Return the (X, Y) coordinate for the center point of the cell that contains the specified text.  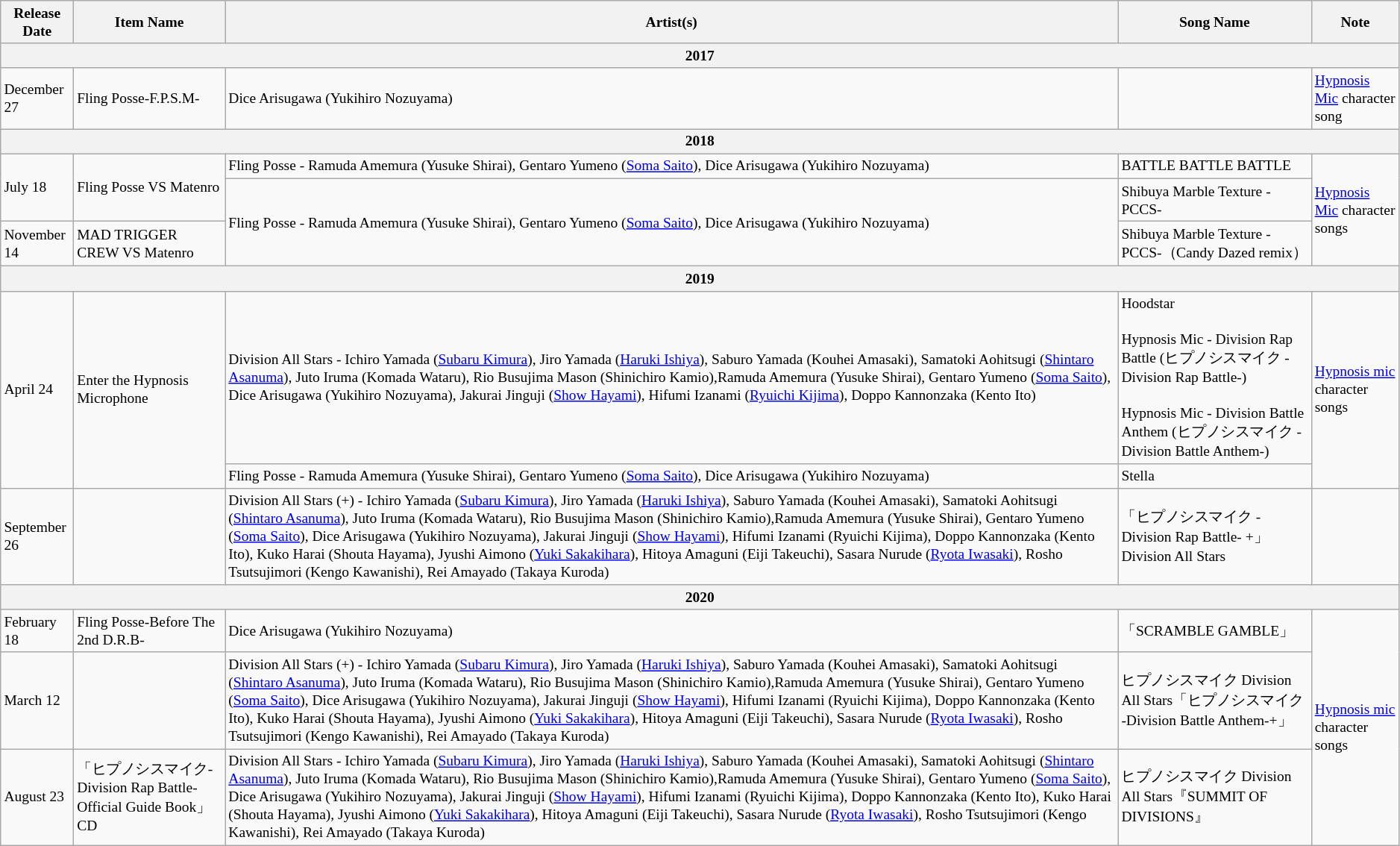
HoodstarHypnosis Mic - Division Rap Battle (ヒプノシスマイク -Division Rap Battle-)Hypnosis Mic - Division Battle Anthem (ヒプノシスマイク -Division Battle Anthem-) (1214, 377)
Fling Posse-Before The 2nd D.R.B- (149, 631)
July 18 (37, 188)
February 18 (37, 631)
ヒプノシスマイク Division All Stars「ヒプノシスマイク -Division Battle Anthem-+」 (1214, 700)
Hypnosis Mic character songs (1355, 210)
November 14 (37, 243)
Enter the Hypnosis Microphone (149, 389)
Shibuya Marble Texture -PCCS-（Candy Dazed remix） (1214, 243)
Fling Posse-F.P.S.M- (149, 98)
Note (1355, 22)
「SCRAMBLE GAMBLE」 (1214, 631)
April 24 (37, 389)
Item Name (149, 22)
Artist(s) (671, 22)
2018 (700, 142)
BATTLE BATTLE BATTLE (1214, 166)
Shibuya Marble Texture -PCCS- (1214, 200)
2019 (700, 279)
Stella (1214, 476)
Release Date (37, 22)
Hypnosis Mic character song (1355, 98)
2017 (700, 55)
2020 (700, 597)
MAD TRIGGER CREW VS Matenro (149, 243)
Song Name (1214, 22)
August 23 (37, 797)
「ヒプノシスマイク -Division Rap Battle- +」Division All Stars (1214, 537)
ヒプノシスマイク Division All Stars『SUMMIT OF DIVISIONS』 (1214, 797)
March 12 (37, 700)
Fling Posse VS Matenro (149, 188)
December 27 (37, 98)
September 26 (37, 537)
「ヒプノシスマイク-Division Rap Battle- Official Guide Book」CD (149, 797)
